Locate the cell with the specified text and output its [X, Y] center coordinate. 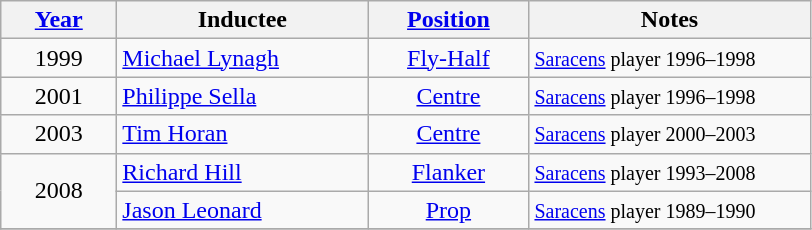
Richard Hill [242, 172]
Notes [670, 20]
Tim Horan [242, 134]
Flanker [448, 172]
Philippe Sella [242, 96]
Saracens player 1993–2008 [670, 172]
Fly-Half [448, 58]
Year [59, 20]
Saracens player 1989–1990 [670, 210]
Inductee [242, 20]
Prop [448, 210]
Saracens player 2000–2003 [670, 134]
Jason Leonard [242, 210]
1999 [59, 58]
Position [448, 20]
2008 [59, 191]
2001 [59, 96]
2003 [59, 134]
Michael Lynagh [242, 58]
